Extract the (X, Y) coordinate from the center of the cell holding the provided text.  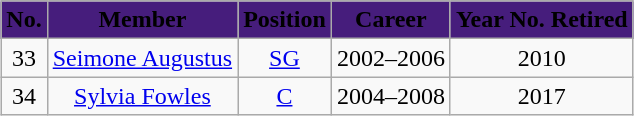
Career (390, 20)
Position (285, 20)
Year No. Retired (542, 20)
Sylvia Fowles (142, 96)
Seimone Augustus (142, 58)
2002–2006 (390, 58)
34 (24, 96)
33 (24, 58)
C (285, 96)
SG (285, 58)
2010 (542, 58)
2017 (542, 96)
No. (24, 20)
2004–2008 (390, 96)
Member (142, 20)
